Find where the given text appears and provide that cell's center as [X, Y] coordinate. 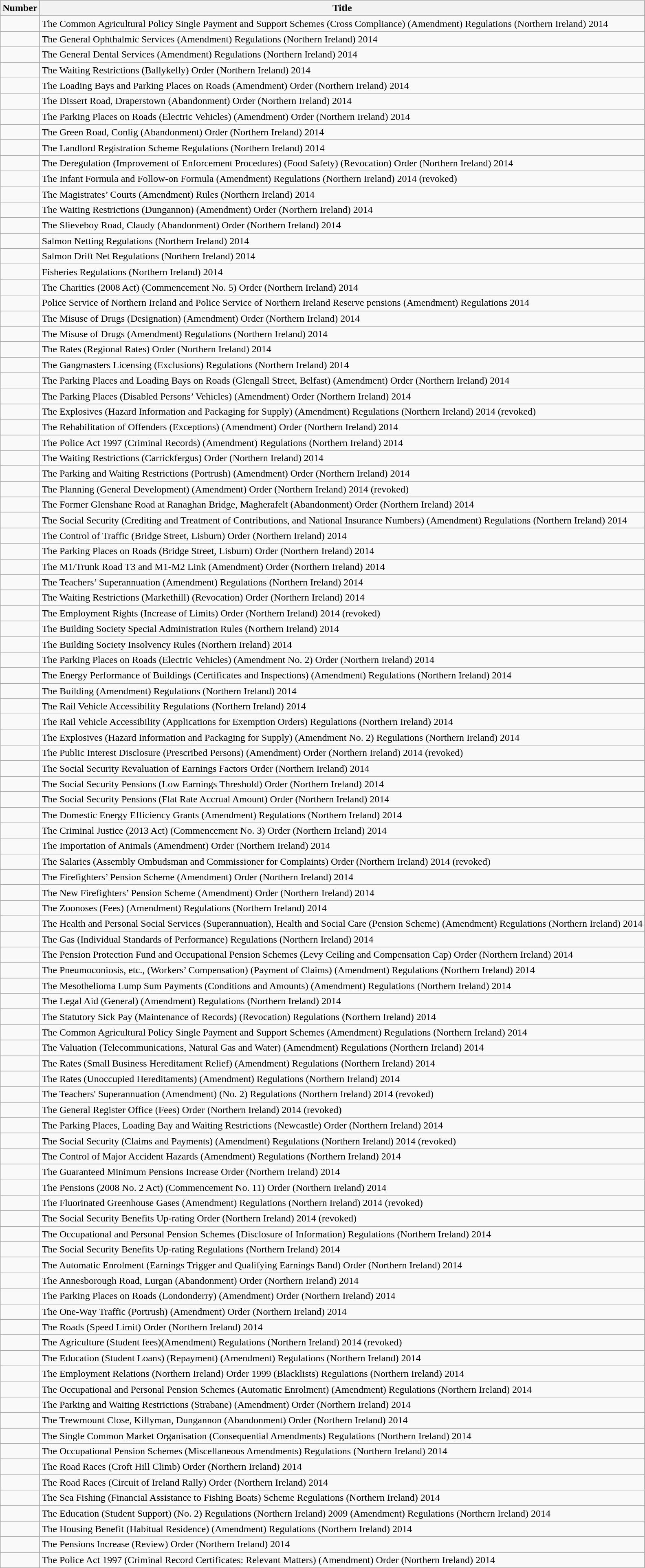
The Public Interest Disclosure (Prescribed Persons) (Amendment) Order (Northern Ireland) 2014 (revoked) [342, 753]
The Criminal Justice (2013 Act) (Commencement No. 3) Order (Northern Ireland) 2014 [342, 830]
The General Register Office (Fees) Order (Northern Ireland) 2014 (revoked) [342, 1110]
The Education (Student Loans) (Repayment) (Amendment) Regulations (Northern Ireland) 2014 [342, 1358]
The Misuse of Drugs (Designation) (Amendment) Order (Northern Ireland) 2014 [342, 318]
The Education (Student Support) (No. 2) Regulations (Northern Ireland) 2009 (Amendment) Regulations (Northern Ireland) 2014 [342, 1513]
The Parking and Waiting Restrictions (Portrush) (Amendment) Order (Northern Ireland) 2014 [342, 474]
The Social Security (Crediting and Treatment of Contributions, and National Insurance Numbers) (Amendment) Regulations (Northern Ireland) 2014 [342, 520]
The Loading Bays and Parking Places on Roads (Amendment) Order (Northern Ireland) 2014 [342, 86]
Police Service of Northern Ireland and Police Service of Northern Ireland Reserve pensions (Amendment) Regulations 2014 [342, 303]
The Trewmount Close, Killyman, Dungannon (Abandonment) Order (Northern Ireland) 2014 [342, 1420]
The Occupational Pension Schemes (Miscellaneous Amendments) Regulations (Northern Ireland) 2014 [342, 1451]
The Mesothelioma Lump Sum Payments (Conditions and Amounts) (Amendment) Regulations (Northern Ireland) 2014 [342, 986]
The Parking Places on Roads (Electric Vehicles) (Amendment) Order (Northern Ireland) 2014 [342, 117]
The Landlord Registration Scheme Regulations (Northern Ireland) 2014 [342, 148]
The Building (Amendment) Regulations (Northern Ireland) 2014 [342, 691]
The Building Society Special Administration Rules (Northern Ireland) 2014 [342, 629]
Title [342, 8]
The Statutory Sick Pay (Maintenance of Records) (Revocation) Regulations (Northern Ireland) 2014 [342, 1017]
The Pneumoconiosis, etc., (Workers’ Compensation) (Payment of Claims) (Amendment) Regulations (Northern Ireland) 2014 [342, 970]
The Former Glenshane Road at Ranaghan Bridge, Magherafelt (Abandonment) Order (Northern Ireland) 2014 [342, 505]
The Police Act 1997 (Criminal Record Certificates: Relevant Matters) (Amendment) Order (Northern Ireland) 2014 [342, 1560]
The Slieveboy Road, Claudy (Abandonment) Order (Northern Ireland) 2014 [342, 225]
The Pension Protection Fund and Occupational Pension Schemes (Levy Ceiling and Compensation Cap) Order (Northern Ireland) 2014 [342, 955]
The Energy Performance of Buildings (Certificates and Inspections) (Amendment) Regulations (Northern Ireland) 2014 [342, 675]
The Magistrates’ Courts (Amendment) Rules (Northern Ireland) 2014 [342, 194]
The Explosives (Hazard Information and Packaging for Supply) (Amendment No. 2) Regulations (Northern Ireland) 2014 [342, 738]
The One-Way Traffic (Portrush) (Amendment) Order (Northern Ireland) 2014 [342, 1312]
The Parking Places on Roads (Electric Vehicles) (Amendment No. 2) Order (Northern Ireland) 2014 [342, 660]
The Valuation (Telecommunications, Natural Gas and Water) (Amendment) Regulations (Northern Ireland) 2014 [342, 1048]
The Deregulation (Improvement of Enforcement Procedures) (Food Safety) (Revocation) Order (Northern Ireland) 2014 [342, 163]
The Sea Fishing (Financial Assistance to Fishing Boats) Scheme Regulations (Northern Ireland) 2014 [342, 1498]
The New Firefighters’ Pension Scheme (Amendment) Order (Northern Ireland) 2014 [342, 892]
The Social Security Revaluation of Earnings Factors Order (Northern Ireland) 2014 [342, 769]
Salmon Drift Net Regulations (Northern Ireland) 2014 [342, 256]
The Pensions Increase (Review) Order (Northern Ireland) 2014 [342, 1544]
The Building Society Insolvency Rules (Northern Ireland) 2014 [342, 644]
The Parking Places on Roads (Londonderry) (Amendment) Order (Northern Ireland) 2014 [342, 1296]
The Control of Traffic (Bridge Street, Lisburn) Order (Northern Ireland) 2014 [342, 536]
Number [20, 8]
The Common Agricultural Policy Single Payment and Support Schemes (Amendment) Regulations (Northern Ireland) 2014 [342, 1032]
The Fluorinated Greenhouse Gases (Amendment) Regulations (Northern Ireland) 2014 (revoked) [342, 1203]
The Rehabilitation of Offenders (Exceptions) (Amendment) Order (Northern Ireland) 2014 [342, 427]
The Rail Vehicle Accessibility (Applications for Exemption Orders) Regulations (Northern Ireland) 2014 [342, 722]
The Salaries (Assembly Ombudsman and Commissioner for Complaints) Order (Northern Ireland) 2014 (revoked) [342, 861]
Fisheries Regulations (Northern Ireland) 2014 [342, 272]
The Rates (Regional Rates) Order (Northern Ireland) 2014 [342, 349]
The Parking Places on Roads (Bridge Street, Lisburn) Order (Northern Ireland) 2014 [342, 551]
The Social Security Benefits Up-rating Order (Northern Ireland) 2014 (revoked) [342, 1219]
The Misuse of Drugs (Amendment) Regulations (Northern Ireland) 2014 [342, 334]
The Occupational and Personal Pension Schemes (Disclosure of Information) Regulations (Northern Ireland) 2014 [342, 1234]
The Rates (Unoccupied Hereditaments) (Amendment) Regulations (Northern Ireland) 2014 [342, 1079]
The Firefighters’ Pension Scheme (Amendment) Order (Northern Ireland) 2014 [342, 877]
The Social Security Benefits Up-rating Regulations (Northern Ireland) 2014 [342, 1250]
The Parking Places, Loading Bay and Waiting Restrictions (Newcastle) Order (Northern Ireland) 2014 [342, 1125]
Salmon Netting Regulations (Northern Ireland) 2014 [342, 241]
The Employment Rights (Increase of Limits) Order (Northern Ireland) 2014 (revoked) [342, 613]
The Road Races (Circuit of Ireland Rally) Order (Northern Ireland) 2014 [342, 1482]
The Roads (Speed Limit) Order (Northern Ireland) 2014 [342, 1327]
The Waiting Restrictions (Carrickfergus) Order (Northern Ireland) 2014 [342, 458]
The Legal Aid (General) (Amendment) Regulations (Northern Ireland) 2014 [342, 1001]
The Occupational and Personal Pension Schemes (Automatic Enrolment) (Amendment) Regulations (Northern Ireland) 2014 [342, 1389]
The General Ophthalmic Services (Amendment) Regulations (Northern Ireland) 2014 [342, 39]
The Annesborough Road, Lurgan (Abandonment) Order (Northern Ireland) 2014 [342, 1281]
The General Dental Services (Amendment) Regulations (Northern Ireland) 2014 [342, 55]
The Housing Benefit (Habitual Residence) (Amendment) Regulations (Northern Ireland) 2014 [342, 1529]
The Common Agricultural Policy Single Payment and Support Schemes (Cross Compliance) (Amendment) Regulations (Northern Ireland) 2014 [342, 24]
The Guaranteed Minimum Pensions Increase Order (Northern Ireland) 2014 [342, 1172]
The Charities (2008 Act) (Commencement No. 5) Order (Northern Ireland) 2014 [342, 287]
The Social Security (Claims and Payments) (Amendment) Regulations (Northern Ireland) 2014 (revoked) [342, 1141]
The Gas (Individual Standards of Performance) Regulations (Northern Ireland) 2014 [342, 939]
The Explosives (Hazard Information and Packaging for Supply) (Amendment) Regulations (Northern Ireland) 2014 (revoked) [342, 411]
The Police Act 1997 (Criminal Records) (Amendment) Regulations (Northern Ireland) 2014 [342, 442]
The Automatic Enrolment (Earnings Trigger and Qualifying Earnings Band) Order (Northern Ireland) 2014 [342, 1265]
The Social Security Pensions (Low Earnings Threshold) Order (Northern Ireland) 2014 [342, 784]
The M1/Trunk Road T3 and M1-M2 Link (Amendment) Order (Northern Ireland) 2014 [342, 567]
The Road Races (Croft Hill Climb) Order (Northern Ireland) 2014 [342, 1467]
The Domestic Energy Efficiency Grants (Amendment) Regulations (Northern Ireland) 2014 [342, 815]
The Parking Places and Loading Bays on Roads (Glengall Street, Belfast) (Amendment) Order (Northern Ireland) 2014 [342, 380]
The Planning (General Development) (Amendment) Order (Northern Ireland) 2014 (revoked) [342, 489]
The Parking Places (Disabled Persons’ Vehicles) (Amendment) Order (Northern Ireland) 2014 [342, 396]
The Gangmasters Licensing (Exclusions) Regulations (Northern Ireland) 2014 [342, 365]
The Waiting Restrictions (Dungannon) (Amendment) Order (Northern Ireland) 2014 [342, 210]
The Waiting Restrictions (Ballykelly) Order (Northern Ireland) 2014 [342, 70]
The Importation of Animals (Amendment) Order (Northern Ireland) 2014 [342, 846]
The Dissert Road, Draperstown (Abandonment) Order (Northern Ireland) 2014 [342, 101]
The Health and Personal Social Services (Superannuation), Health and Social Care (Pension Scheme) (Amendment) Regulations (Northern Ireland) 2014 [342, 923]
The Teachers’ Superannuation (Amendment) Regulations (Northern Ireland) 2014 [342, 582]
The Employment Relations (Northern Ireland) Order 1999 (Blacklists) Regulations (Northern Ireland) 2014 [342, 1374]
The Control of Major Accident Hazards (Amendment) Regulations (Northern Ireland) 2014 [342, 1156]
The Infant Formula and Follow-on Formula (Amendment) Regulations (Northern Ireland) 2014 (revoked) [342, 179]
The Waiting Restrictions (Markethill) (Revocation) Order (Northern Ireland) 2014 [342, 598]
The Rates (Small Business Hereditament Relief) (Amendment) Regulations (Northern Ireland) 2014 [342, 1063]
The Agriculture (Student fees)(Amendment) Regulations (Northern Ireland) 2014 (revoked) [342, 1343]
The Single Common Market Organisation (Consequential Amendments) Regulations (Northern Ireland) 2014 [342, 1435]
The Social Security Pensions (Flat Rate Accrual Amount) Order (Northern Ireland) 2014 [342, 799]
The Parking and Waiting Restrictions (Strabane) (Amendment) Order (Northern Ireland) 2014 [342, 1405]
The Green Road, Conlig (Abandonment) Order (Northern Ireland) 2014 [342, 132]
The Pensions (2008 No. 2 Act) (Commencement No. 11) Order (Northern Ireland) 2014 [342, 1188]
The Rail Vehicle Accessibility Regulations (Northern Ireland) 2014 [342, 707]
The Teachers' Superannuation (Amendment) (No. 2) Regulations (Northern Ireland) 2014 (revoked) [342, 1094]
The Zoonoses (Fees) (Amendment) Regulations (Northern Ireland) 2014 [342, 908]
